Determine the (X, Y) coordinate at the center of the cell enclosing the given text.  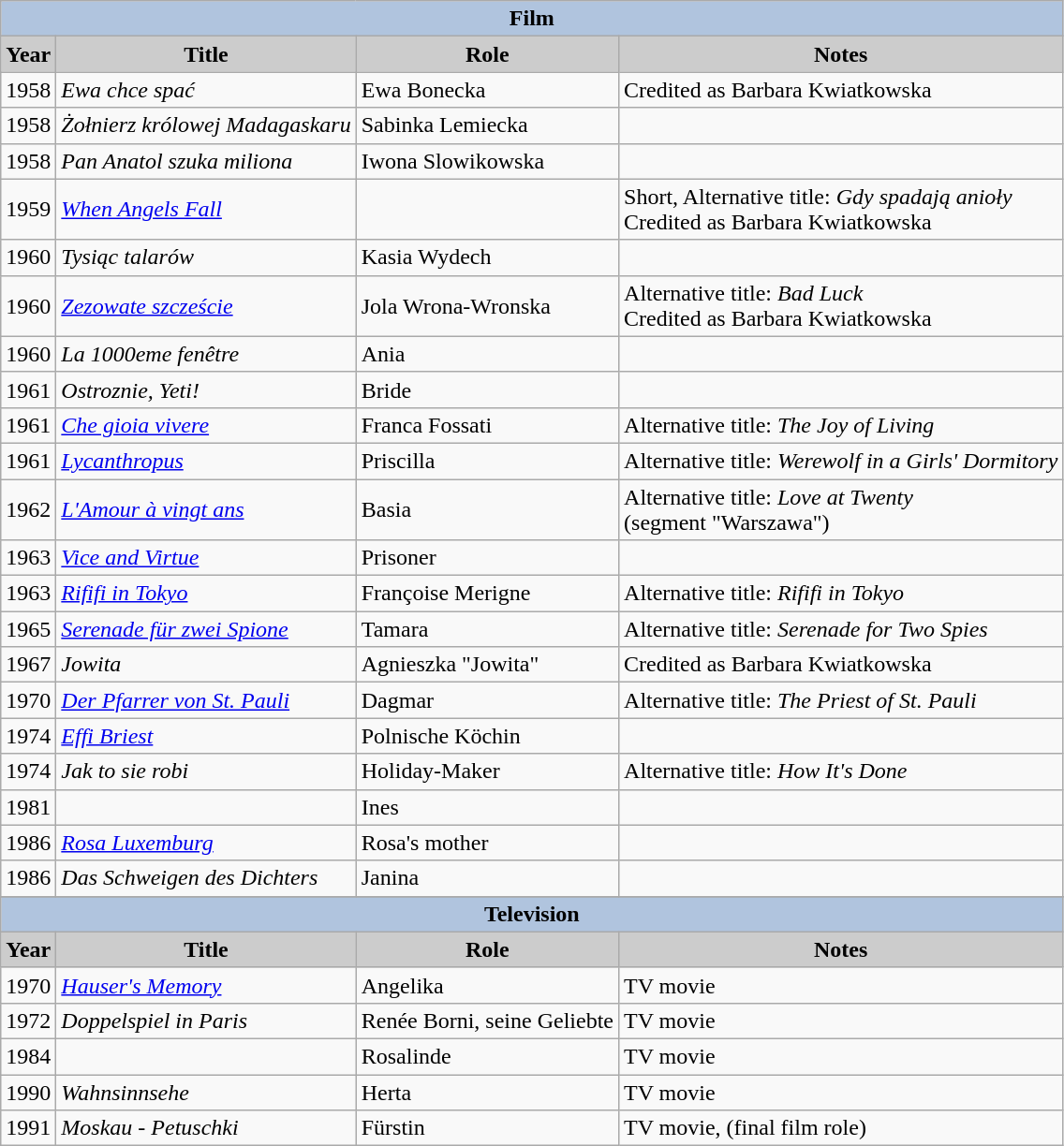
Alternative title: Rififi in Tokyo (841, 594)
Herta (487, 1093)
Rififi in Tokyo (206, 594)
Film (532, 19)
1990 (28, 1093)
Ines (487, 807)
Ania (487, 354)
Ewa chce spać (206, 90)
TV movie, (final film role) (841, 1128)
Rosalinde (487, 1056)
Television (532, 914)
Short, Alternative title: Gdy spadają aniołyCredited as Barbara Kwiatkowska (841, 210)
Franca Fossati (487, 425)
Dagmar (487, 700)
Janina (487, 878)
Agnieszka "Jowita" (487, 665)
Jola Wrona-Wronska (487, 305)
1972 (28, 1021)
1959 (28, 210)
Bride (487, 389)
Vice and Virtue (206, 558)
Effi Briest (206, 736)
Angelika (487, 985)
Tamara (487, 629)
1981 (28, 807)
Pan Anatol szuka miliona (206, 161)
Rosa Luxemburg (206, 843)
1984 (28, 1056)
Doppelspiel in Paris (206, 1021)
La 1000eme fenêtre (206, 354)
Françoise Merigne (487, 594)
1962 (28, 509)
Tysiąc talarów (206, 257)
Alternative title: Werewolf in a Girls' Dormitory (841, 461)
Das Schweigen des Dichters (206, 878)
Jowita (206, 665)
Zezowate szczeście (206, 305)
Hauser's Memory (206, 985)
Lycanthropus (206, 461)
Priscilla (487, 461)
Alternative title: Bad LuckCredited as Barbara Kwiatkowska (841, 305)
Alternative title: Serenade for Two Spies (841, 629)
Polnische Köchin (487, 736)
Alternative title: The Priest of St. Pauli (841, 700)
Che gioia vivere (206, 425)
Sabinka Lemiecka (487, 125)
Alternative title: How It's Done (841, 771)
Ostroznie, Yeti! (206, 389)
Rosa's mother (487, 843)
Serenade für zwei Spione (206, 629)
Iwona Slowikowska (487, 161)
L'Amour à vingt ans (206, 509)
Basia (487, 509)
Żołnierz królowej Madagaskaru (206, 125)
Holiday-Maker (487, 771)
Alternative title: The Joy of Living (841, 425)
Moskau - Petuschki (206, 1128)
1991 (28, 1128)
When Angels Fall (206, 210)
Der Pfarrer von St. Pauli (206, 700)
Wahnsinnsehe (206, 1093)
Renée Borni, seine Geliebte (487, 1021)
Ewa Bonecka (487, 90)
1967 (28, 665)
Kasia Wydech (487, 257)
Alternative title: Love at Twenty(segment "Warszawa") (841, 509)
Fürstin (487, 1128)
Jak to sie robi (206, 771)
Prisoner (487, 558)
1965 (28, 629)
